Return (x, y) of the center of cell containing provided text 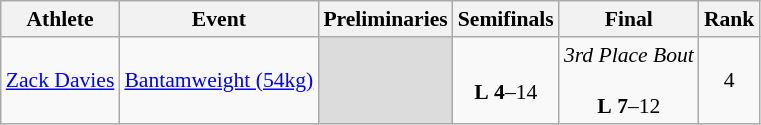
Rank (730, 19)
Preliminaries (385, 19)
3rd Place Bout L 7–12 (629, 80)
Athlete (60, 19)
Bantamweight (54kg) (218, 80)
Zack Davies (60, 80)
L 4–14 (506, 80)
4 (730, 80)
Semifinals (506, 19)
Event (218, 19)
Final (629, 19)
